Extract the [X, Y] coordinate from the center of the cell holding the provided text.  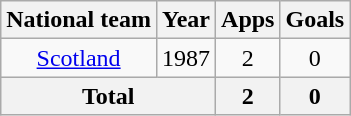
Total [108, 96]
Apps [248, 20]
National team [79, 20]
1987 [186, 58]
Scotland [79, 58]
Goals [315, 20]
Year [186, 20]
